Return (X, Y) of the center of cell containing provided text 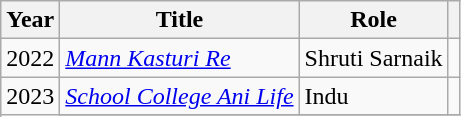
School College Ani Life (180, 96)
Shruti Sarnaik (374, 58)
2022 (30, 58)
Role (374, 20)
Title (180, 20)
Indu (374, 96)
2023 (30, 96)
Year (30, 20)
Mann Kasturi Re (180, 58)
